Extract the [x, y] coordinate from the center of the cell holding the provided text.  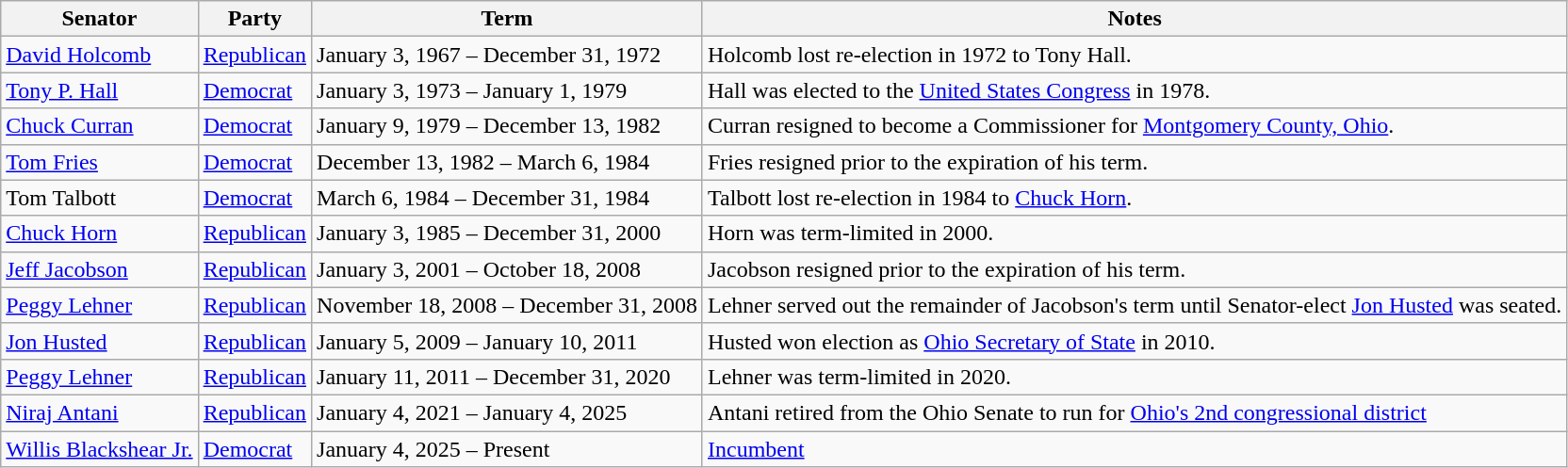
Chuck Horn [100, 234]
January 3, 1967 – December 31, 1972 [507, 55]
Husted won election as Ohio Secretary of State in 2010. [1135, 341]
Curran resigned to become a Commissioner for Montgomery County, Ohio. [1135, 126]
Horn was term-limited in 2000. [1135, 234]
November 18, 2008 – December 31, 2008 [507, 305]
Niraj Antani [100, 412]
Senator [100, 19]
Jeff Jacobson [100, 269]
Party [254, 19]
Fries resigned prior to the expiration of his term. [1135, 162]
January 3, 2001 – October 18, 2008 [507, 269]
Holcomb lost re-election in 1972 to Tony Hall. [1135, 55]
Chuck Curran [100, 126]
January 11, 2011 – December 31, 2020 [507, 377]
Tom Fries [100, 162]
Hall was elected to the United States Congress in 1978. [1135, 90]
January 3, 1973 – January 1, 1979 [507, 90]
January 9, 1979 – December 13, 1982 [507, 126]
January 5, 2009 – January 10, 2011 [507, 341]
Incumbent [1135, 449]
January 3, 1985 – December 31, 2000 [507, 234]
December 13, 1982 – March 6, 1984 [507, 162]
Talbott lost re-election in 1984 to Chuck Horn. [1135, 198]
Term [507, 19]
Tony P. Hall [100, 90]
Jacobson resigned prior to the expiration of his term. [1135, 269]
David Holcomb [100, 55]
Notes [1135, 19]
Antani retired from the Ohio Senate to run for Ohio's 2nd congressional district [1135, 412]
January 4, 2021 – January 4, 2025 [507, 412]
January 4, 2025 – Present [507, 449]
Willis Blackshear Jr. [100, 449]
Lehner served out the remainder of Jacobson's term until Senator-elect Jon Husted was seated. [1135, 305]
Jon Husted [100, 341]
Tom Talbott [100, 198]
March 6, 1984 – December 31, 1984 [507, 198]
Lehner was term-limited in 2020. [1135, 377]
